Return (x, y) of the center of cell containing provided text 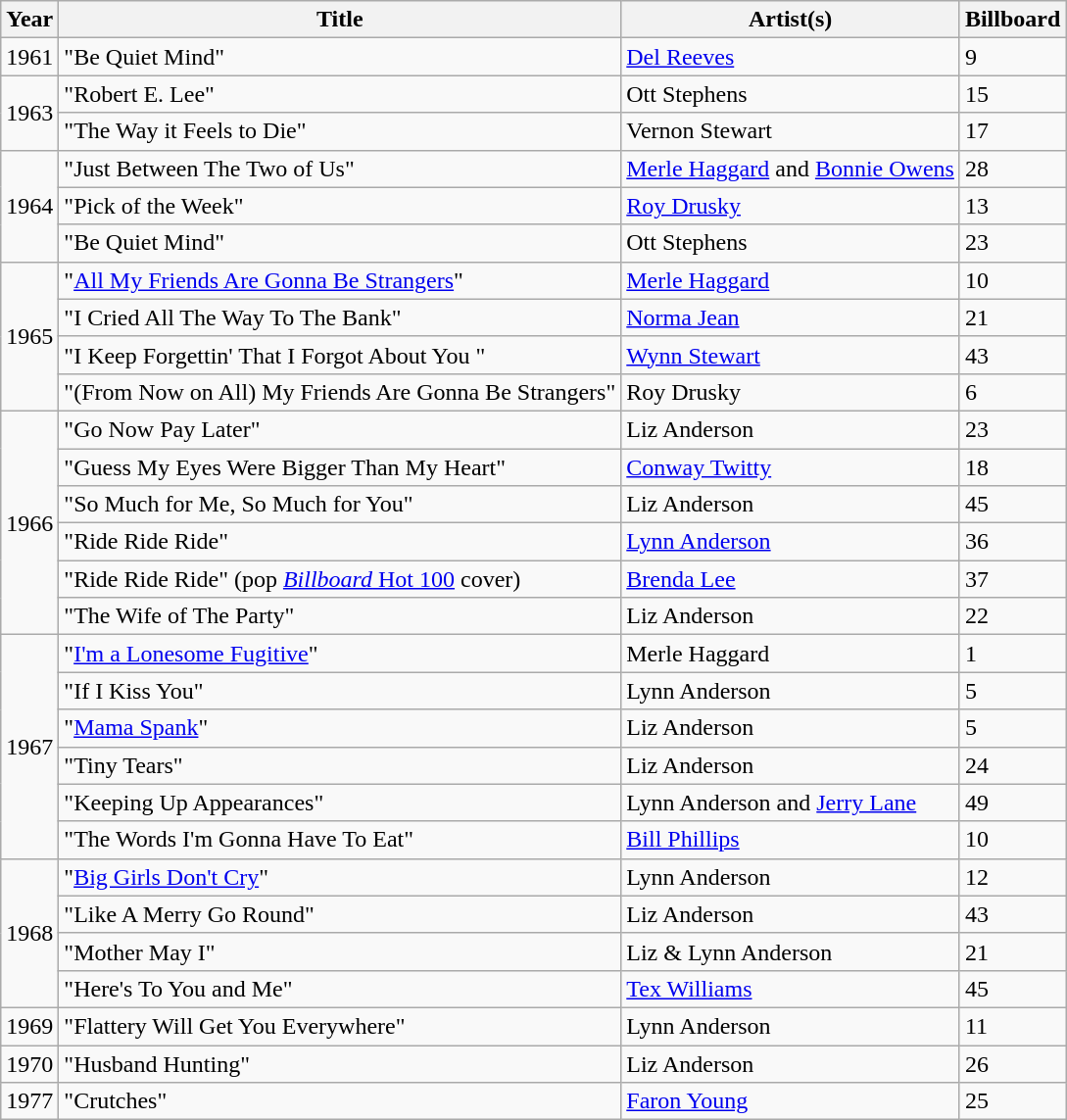
15 (1012, 94)
18 (1012, 467)
"Mother May I" (340, 951)
24 (1012, 765)
"Tiny Tears" (340, 765)
"The Wife of The Party" (340, 616)
Artist(s) (791, 20)
37 (1012, 579)
1 (1012, 654)
"The Way it Feels to Die" (340, 131)
"All My Friends Are Gonna Be Strangers" (340, 280)
Bill Phillips (791, 840)
1961 (29, 57)
1969 (29, 1026)
1963 (29, 113)
Title (340, 20)
Liz & Lynn Anderson (791, 951)
12 (1012, 877)
Year (29, 20)
1966 (29, 522)
1968 (29, 933)
28 (1012, 169)
"Guess My Eyes Were Bigger Than My Heart" (340, 467)
36 (1012, 542)
"I'm a Lonesome Fugitive" (340, 654)
Vernon Stewart (791, 131)
Faron Young (791, 1101)
11 (1012, 1026)
"Robert E. Lee" (340, 94)
Norma Jean (791, 317)
Billboard (1012, 20)
Del Reeves (791, 57)
"I Keep Forgettin' That I Forgot About You " (340, 355)
"If I Kiss You" (340, 691)
"Big Girls Don't Cry" (340, 877)
49 (1012, 803)
Tex Williams (791, 989)
Wynn Stewart (791, 355)
Conway Twitty (791, 467)
1964 (29, 206)
9 (1012, 57)
"So Much for Me, So Much for You" (340, 505)
"Keeping Up Appearances" (340, 803)
"(From Now on All) My Friends Are Gonna Be Strangers" (340, 392)
17 (1012, 131)
"Flattery Will Get You Everywhere" (340, 1026)
"Ride Ride Ride" (pop Billboard Hot 100 cover) (340, 579)
1970 (29, 1063)
"Husband Hunting" (340, 1063)
Merle Haggard and Bonnie Owens (791, 169)
1965 (29, 336)
Lynn Anderson and Jerry Lane (791, 803)
25 (1012, 1101)
"Here's To You and Me" (340, 989)
6 (1012, 392)
"Ride Ride Ride" (340, 542)
"Pick of the Week" (340, 206)
"Go Now Pay Later" (340, 429)
Brenda Lee (791, 579)
1967 (29, 747)
"Crutches" (340, 1101)
13 (1012, 206)
"Just Between The Two of Us" (340, 169)
22 (1012, 616)
"The Words I'm Gonna Have To Eat" (340, 840)
26 (1012, 1063)
"Mama Spank" (340, 728)
1977 (29, 1101)
"I Cried All The Way To The Bank" (340, 317)
"Like A Merry Go Round" (340, 914)
